Search for the cell housing the specified text and yield its (X, Y) center coordinate. 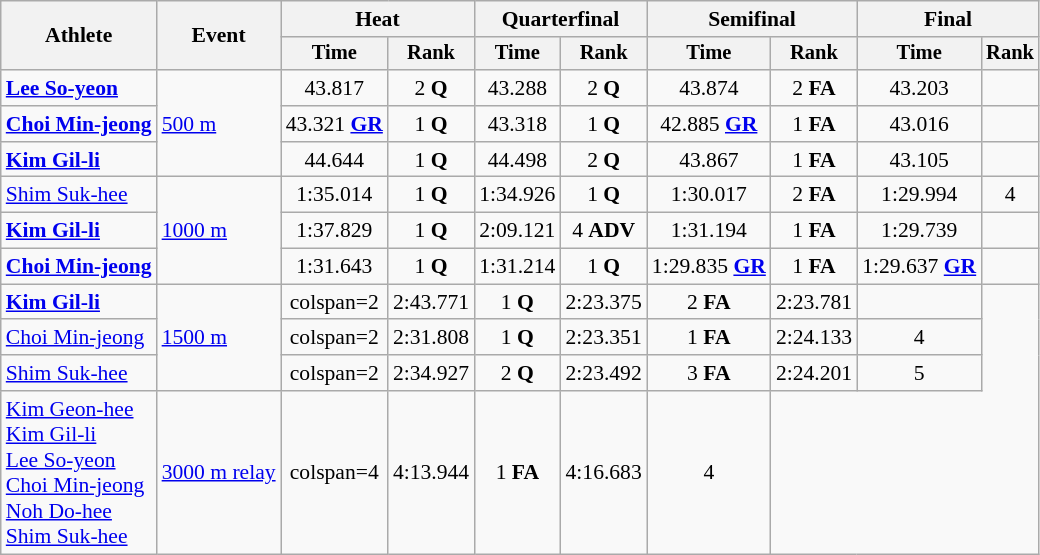
4:13.944 (431, 472)
43.321 GR (334, 124)
Final (948, 19)
1:29.835 GR (709, 267)
1000 m (219, 230)
1:30.017 (709, 195)
500 m (219, 124)
1:31.643 (334, 267)
3 FA (709, 373)
43.817 (334, 88)
2:23.351 (603, 338)
2:09.121 (517, 231)
1:31.194 (709, 231)
1:29.994 (919, 195)
5 (919, 373)
colspan=4 (334, 472)
2:43.771 (431, 302)
43.867 (709, 160)
Athlete (79, 36)
1:34.926 (517, 195)
2:23.375 (603, 302)
43.105 (919, 160)
Semifinal (752, 19)
3000 m relay (219, 472)
43.318 (517, 124)
4 ADV (603, 231)
1:29.739 (919, 231)
Event (219, 36)
1:31.214 (517, 267)
2:24.133 (814, 338)
43.288 (517, 88)
Quarterfinal (560, 19)
1:37.829 (334, 231)
2:31.808 (431, 338)
1:29.637 GR (919, 267)
Kim Geon-heeKim Gil-liLee So-yeonChoi Min-jeongNoh Do-heeShim Suk-hee (79, 472)
44.498 (517, 160)
2:24.201 (814, 373)
2:23.781 (814, 302)
4:16.683 (603, 472)
2:23.492 (603, 373)
2:34.927 (431, 373)
Heat (378, 19)
42.885 GR (709, 124)
Lee So-yeon (79, 88)
1:35.014 (334, 195)
1500 m (219, 338)
44.644 (334, 160)
43.203 (919, 88)
43.016 (919, 124)
43.874 (709, 88)
